For the text-containing cell, return its midpoint in (x, y) coordinate format. 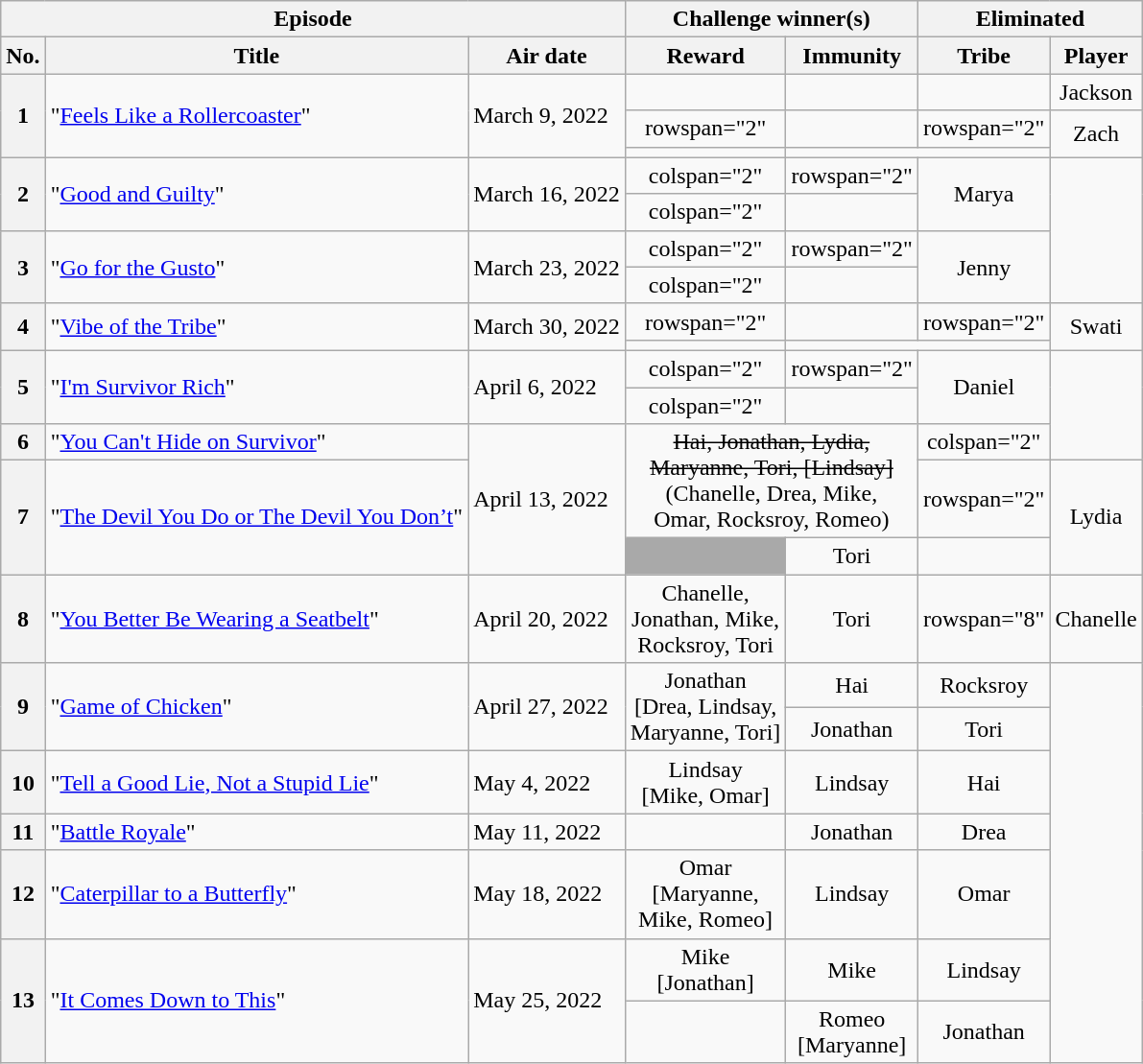
Jackson (1096, 92)
March 9, 2022 (547, 115)
"Good and Guilty" (256, 194)
8 (23, 619)
9 (23, 707)
Tribe (984, 56)
Lindsay[Mike, Omar] (705, 783)
Lydia (1096, 518)
1 (23, 115)
April 6, 2022 (547, 387)
5 (23, 387)
Daniel (984, 387)
"Caterpillar to a Butterfly" (256, 894)
Rocksroy (984, 685)
Episode (313, 19)
"Battle Royale" (256, 832)
rowspan="8" (984, 619)
Chanelle (1096, 619)
2 (23, 194)
March 30, 2022 (547, 326)
May 25, 2022 (547, 1001)
Marya (984, 194)
Air date (547, 56)
"Game of Chicken" (256, 707)
Eliminated (1030, 19)
Hai, Jonathan, Lydia,Maryanne, Tori, [Lindsay](Chanelle, Drea, Mike,Omar, Rocksroy, Romeo) (772, 482)
"It Comes Down to This" (256, 1001)
May 18, 2022 (547, 894)
April 27, 2022 (547, 707)
Jenny (984, 267)
Omar[Maryanne,Mike, Romeo] (705, 894)
March 16, 2022 (547, 194)
13 (23, 1001)
Drea (984, 832)
3 (23, 267)
10 (23, 783)
"The Devil You Do or The Devil You Don’t" (256, 518)
6 (23, 442)
"You Can't Hide on Survivor" (256, 442)
"Tell a Good Lie, Not a Stupid Lie" (256, 783)
Challenge winner(s) (772, 19)
Title (256, 56)
"I'm Survivor Rich" (256, 387)
Mike[Jonathan] (705, 969)
Omar (984, 894)
April 20, 2022 (547, 619)
11 (23, 832)
March 23, 2022 (547, 267)
12 (23, 894)
"You Better Be Wearing a Seatbelt" (256, 619)
"Vibe of the Tribe" (256, 326)
Immunity (852, 56)
May 11, 2022 (547, 832)
Swati (1096, 326)
4 (23, 326)
7 (23, 518)
May 4, 2022 (547, 783)
April 13, 2022 (547, 499)
Player (1096, 56)
"Feels Like a Rollercoaster" (256, 115)
No. (23, 56)
Jonathan[Drea, Lindsay,Maryanne, Tori] (705, 707)
Chanelle,Jonathan, Mike,Rocksroy, Tori (705, 619)
Reward (705, 56)
Romeo[Maryanne] (852, 1032)
Mike (852, 969)
"Go for the Gusto" (256, 267)
Zach (1096, 134)
